Detect which cell encompasses the target text, then output its [X, Y] center coordinate. 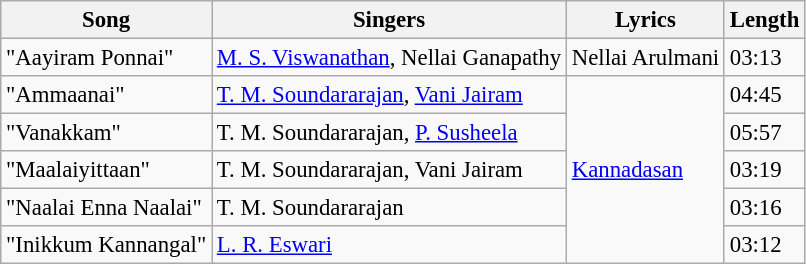
"Vanakkam" [106, 133]
"Aayiram Ponnai" [106, 58]
03:16 [764, 208]
03:13 [764, 58]
"Naalai Enna Naalai" [106, 208]
"Maalaiyittaan" [106, 170]
Length [764, 20]
"Ammaanai" [106, 95]
T. M. Soundararajan, P. Susheela [390, 133]
05:57 [764, 133]
03:12 [764, 245]
M. S. Viswanathan, Nellai Ganapathy [390, 58]
L. R. Eswari [390, 245]
04:45 [764, 95]
Kannadasan [645, 170]
Singers [390, 20]
T. M. Soundararajan [390, 208]
Lyrics [645, 20]
Nellai Arulmani [645, 58]
03:19 [764, 170]
Song [106, 20]
"Inikkum Kannangal" [106, 245]
